Return (X, Y) of the center of cell containing provided text 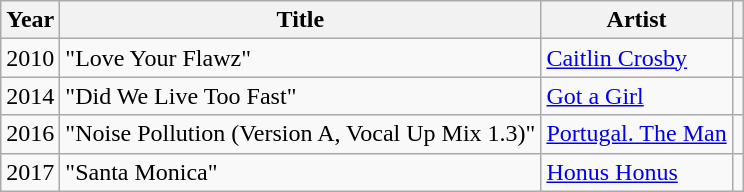
"Santa Monica" (300, 172)
"Did We Live Too Fast" (300, 96)
2017 (30, 172)
2016 (30, 134)
Portugal. The Man (636, 134)
Year (30, 20)
"Noise Pollution (Version A, Vocal Up Mix 1.3)" (300, 134)
Title (300, 20)
"Love Your Flawz" (300, 58)
Caitlin Crosby (636, 58)
2010 (30, 58)
Honus Honus (636, 172)
Artist (636, 20)
2014 (30, 96)
Got a Girl (636, 96)
